Scan for the cell matching the given text and deliver its [X, Y] coordinate at center. 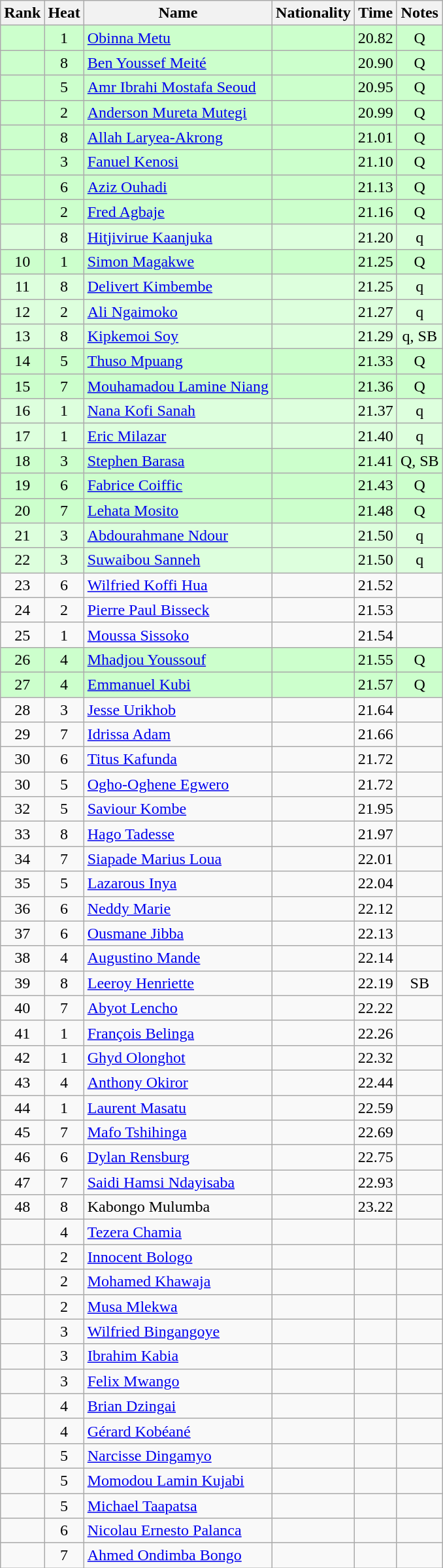
20.90 [375, 63]
42 [22, 1058]
34 [22, 859]
20.95 [375, 88]
Jesse Urikhob [178, 709]
Saviour Kombe [178, 809]
29 [22, 735]
21.66 [375, 735]
22.13 [375, 933]
21.40 [375, 436]
Name [178, 13]
Ghyd Olonghot [178, 1058]
21.53 [375, 610]
Eric Milazar [178, 436]
47 [22, 1182]
Mohamed Khawaja [178, 1282]
22.44 [375, 1082]
24 [22, 610]
Anderson Mureta Mutegi [178, 112]
22 [22, 560]
45 [22, 1133]
20 [22, 510]
32 [22, 809]
23 [22, 585]
21.36 [375, 386]
14 [22, 361]
22.19 [375, 983]
21.27 [375, 312]
21.52 [375, 585]
22.75 [375, 1158]
21.10 [375, 162]
21.01 [375, 137]
Obinna Metu [178, 38]
Lehata Mosito [178, 510]
22.69 [375, 1133]
Delivert Kimbembe [178, 286]
Time [375, 13]
Leeroy Henriette [178, 983]
Abyot Lencho [178, 1008]
Abdourahmane Ndour [178, 535]
Nana Kofi Sanah [178, 411]
20.82 [375, 38]
Narcisse Dingamyo [178, 1456]
Ahmed Ondimba Bongo [178, 1556]
Aziz Ouhadi [178, 187]
43 [22, 1082]
Ali Ngaimoko [178, 312]
Stephen Barasa [178, 461]
Fanuel Kenosi [178, 162]
35 [22, 884]
Hitjivirue Kaanjuka [178, 237]
Michael Taapatsa [178, 1505]
19 [22, 486]
Tezera Chamia [178, 1232]
33 [22, 834]
Nationality [314, 13]
15 [22, 386]
Suwaibou Sanneh [178, 560]
Kipkemoi Soy [178, 337]
Dylan Rensburg [178, 1158]
Neddy Marie [178, 909]
Brian Dzingai [178, 1406]
SB [419, 983]
Thuso Mpuang [178, 361]
Ogho-Oghene Egwero [178, 784]
Moussa Sissoko [178, 635]
39 [22, 983]
Wilfried Koffi Hua [178, 585]
41 [22, 1033]
21.37 [375, 411]
48 [22, 1207]
Idrissa Adam [178, 735]
20.99 [375, 112]
Lazarous Inya [178, 884]
Fred Agbaje [178, 212]
Musa Mlekwa [178, 1307]
46 [22, 1158]
Mhadjou Youssouf [178, 659]
Ben Youssef Meité [178, 63]
36 [22, 909]
Laurent Masatu [178, 1108]
Mouhamadou Lamine Niang [178, 386]
Ibrahim Kabia [178, 1356]
22.22 [375, 1008]
21.13 [375, 187]
Momodou Lamin Kujabi [178, 1480]
22.59 [375, 1108]
27 [22, 684]
12 [22, 312]
Hago Tadesse [178, 834]
22.93 [375, 1182]
40 [22, 1008]
Titus Kafunda [178, 759]
28 [22, 709]
21 [22, 535]
16 [22, 411]
44 [22, 1108]
21.20 [375, 237]
Fabrice Coiffic [178, 486]
Kabongo Mulumba [178, 1207]
21.55 [375, 659]
Ousmane Jibba [178, 933]
Mafo Tshihinga [178, 1133]
Q, SB [419, 461]
21.97 [375, 834]
22.14 [375, 958]
Felix Mwango [178, 1381]
18 [22, 461]
21.48 [375, 510]
21.54 [375, 635]
Saidi Hamsi Ndayisaba [178, 1182]
Rank [22, 13]
Allah Laryea-Akrong [178, 137]
Anthony Okiror [178, 1082]
21.64 [375, 709]
21.33 [375, 361]
22.04 [375, 884]
Nicolau Ernesto Palanca [178, 1531]
22.26 [375, 1033]
21.57 [375, 684]
Innocent Bologo [178, 1257]
23.22 [375, 1207]
38 [22, 958]
François Belinga [178, 1033]
17 [22, 436]
Gérard Kobéané [178, 1431]
21.43 [375, 486]
Siapade Marius Loua [178, 859]
21.16 [375, 212]
Pierre Paul Bisseck [178, 610]
21.29 [375, 337]
Amr Ibrahi Mostafa Seoud [178, 88]
Simon Magakwe [178, 261]
22.01 [375, 859]
26 [22, 659]
22.32 [375, 1058]
Notes [419, 13]
Wilfried Bingangoye [178, 1331]
21.95 [375, 809]
Augustino Mande [178, 958]
Heat [64, 13]
Emmanuel Kubi [178, 684]
21.41 [375, 461]
13 [22, 337]
10 [22, 261]
q, SB [419, 337]
22.12 [375, 909]
37 [22, 933]
25 [22, 635]
11 [22, 286]
